Detect which cell encompasses the target text, then output its [X, Y] center coordinate. 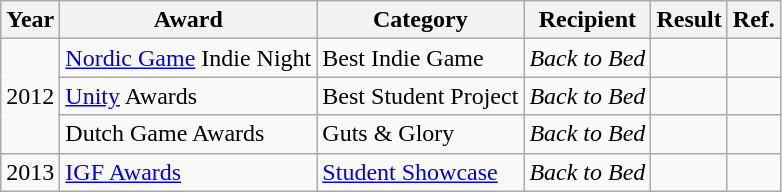
Best Student Project [420, 96]
2013 [30, 172]
Dutch Game Awards [188, 134]
Unity Awards [188, 96]
IGF Awards [188, 172]
Category [420, 20]
Guts & Glory [420, 134]
2012 [30, 96]
Result [689, 20]
Recipient [588, 20]
Student Showcase [420, 172]
Award [188, 20]
Nordic Game Indie Night [188, 58]
Best Indie Game [420, 58]
Ref. [754, 20]
Year [30, 20]
